Identify which cell holds the provided text, then report its (X, Y) central coordinate. 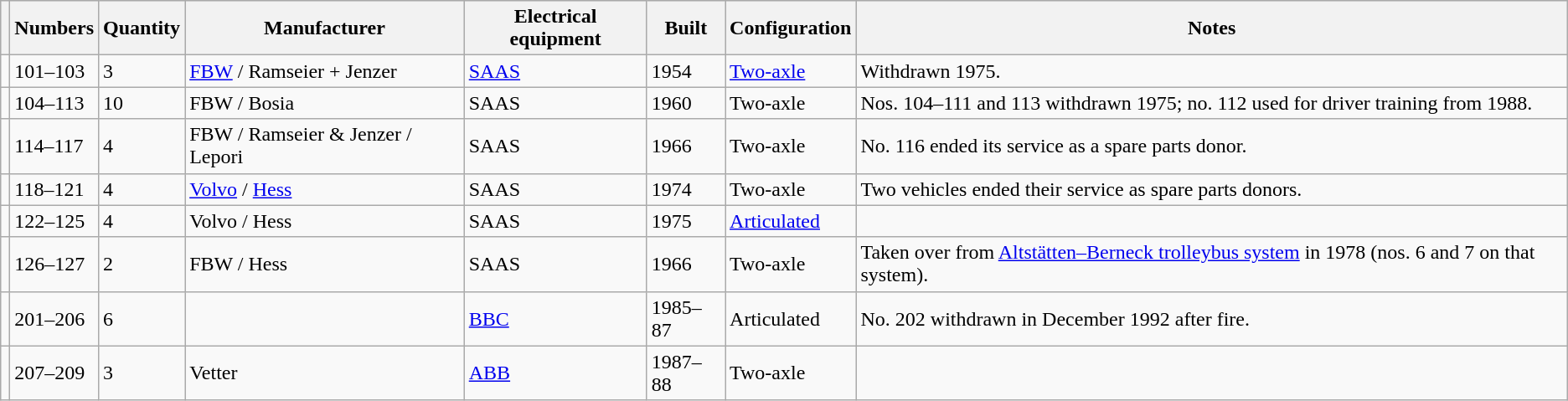
Withdrawn 1975. (1211, 71)
10 (142, 103)
FBW / Hess (325, 265)
Vetter (325, 373)
122–125 (54, 221)
Built (685, 28)
FBW / Bosia (325, 103)
207–209 (54, 373)
Electrical equipment (555, 28)
104–113 (54, 103)
Quantity (142, 28)
1960 (685, 103)
126–127 (54, 265)
Notes (1211, 28)
No. 116 ended its service as a spare parts donor. (1211, 146)
Nos. 104–111 and 113 withdrawn 1975; no. 112 used for driver training from 1988. (1211, 103)
Manufacturer (325, 28)
1974 (685, 189)
FBW / Ramseier + Jenzer (325, 71)
1954 (685, 71)
No. 202 withdrawn in December 1992 after fire. (1211, 318)
201–206 (54, 318)
FBW / Ramseier & Jenzer / Lepori (325, 146)
ABB (555, 373)
Two vehicles ended their service as spare parts donors. (1211, 189)
2 (142, 265)
6 (142, 318)
Numbers (54, 28)
1987–88 (685, 373)
114–117 (54, 146)
Configuration (791, 28)
BBC (555, 318)
1985–87 (685, 318)
101–103 (54, 71)
1975 (685, 221)
Taken over from Altstätten–Berneck trolleybus system in 1978 (nos. 6 and 7 on that system). (1211, 265)
118–121 (54, 189)
